From the cell containing the given text, extract its center point as [x, y] coordinate. 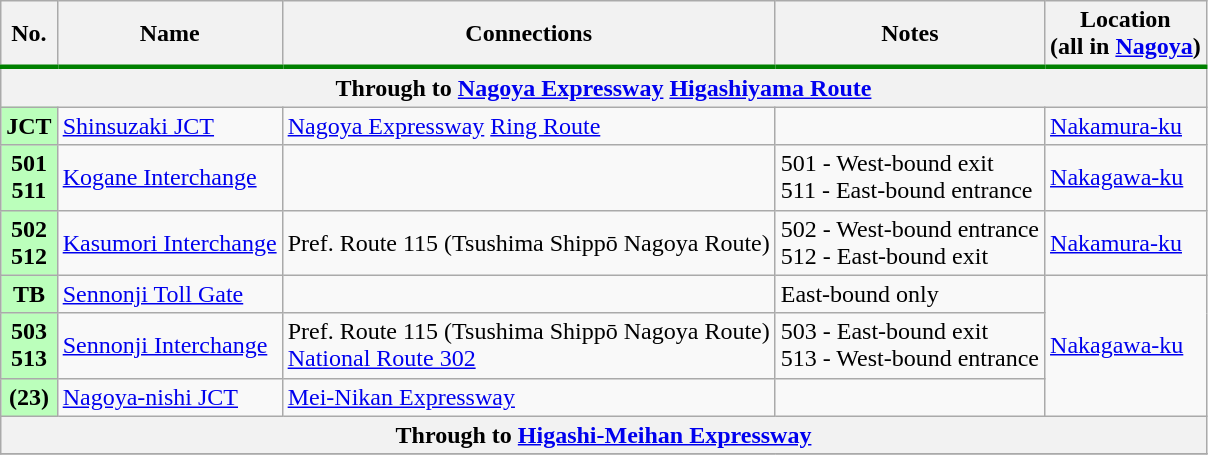
No. [29, 34]
Shinsuzaki JCT [170, 126]
Nagoya-nishi JCT [170, 397]
East-bound only [910, 294]
Nagoya Expressway Ring Route [528, 126]
502512 [29, 242]
Connections [528, 34]
Pref. Route 115 (Tsushima Shippō Nagoya Route) [528, 242]
Name [170, 34]
501 - West-bound exit511 - East-bound entrance [910, 178]
Location(all in Nagoya) [1126, 34]
(23) [29, 397]
502 - West-bound entrance512 - East-bound exit [910, 242]
Notes [910, 34]
Through to Higashi-Meihan Expressway [604, 435]
JCT [29, 126]
Kogane Interchange [170, 178]
501511 [29, 178]
503513 [29, 346]
TB [29, 294]
Sennonji Interchange [170, 346]
503 - East-bound exit513 - West-bound entrance [910, 346]
Through to Nagoya Expressway Higashiyama Route [604, 87]
Pref. Route 115 (Tsushima Shippō Nagoya Route) National Route 302 [528, 346]
Mei-Nikan Expressway [528, 397]
Kasumori Interchange [170, 242]
Sennonji Toll Gate [170, 294]
